Provide the (x, y) coordinate of the cell's center where the given text is located.  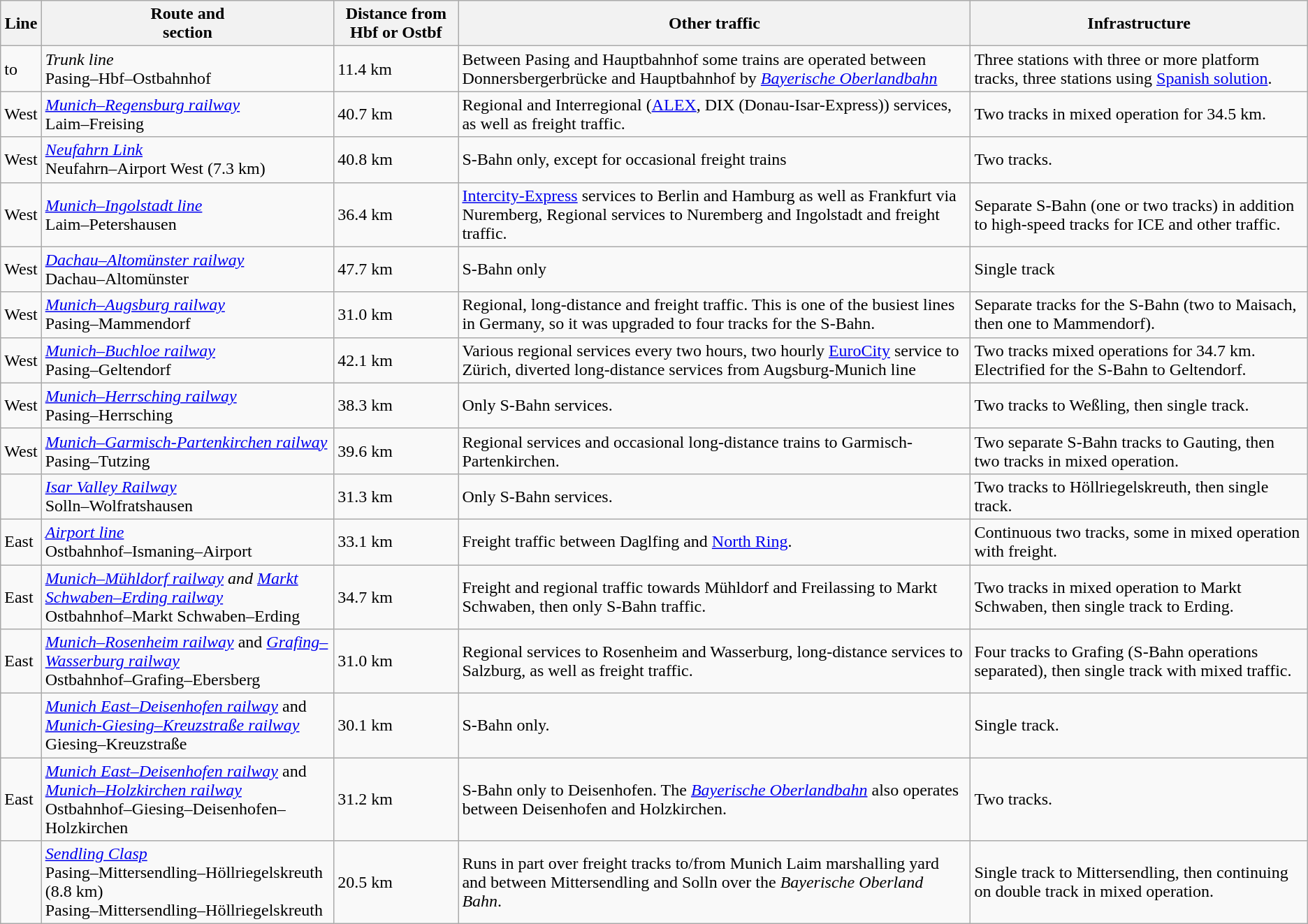
Line (21, 24)
Munich–Regensburg railwayLaim–Freising (187, 115)
Two tracks mixed operations for 34.7 km. Electrified for the S-Bahn to Geltendorf. (1139, 360)
40.7 km (396, 115)
Two separate S-Bahn tracks to Gauting, then two tracks in mixed operation. (1139, 451)
Various regional services every two hours, two hourly EuroCity service to Zürich, diverted long-distance services from Augsburg-Munich line (714, 360)
Separate S-Bahn (one or two tracks) in addition to high-speed tracks for ICE and other traffic. (1139, 214)
Continuous two tracks, some in mixed operation with freight. (1139, 542)
to (21, 68)
Munich East–Deisenhofen railway and Munich–Holzkirchen railwayOstbahnhof–Giesing–Deisenhofen–Holzkirchen (187, 799)
Munich–Garmisch-Partenkirchen railwayPasing–Tutzing (187, 451)
30.1 km (396, 726)
Munich–Buchloe railwayPasing–Geltendorf (187, 360)
Munich–Mühldorf railway and Markt Schwaben–Erding railwayOstbahnhof–Markt Schwaben–Erding (187, 596)
31.2 km (396, 799)
Between Pasing and Hauptbahnhof some trains are operated between Donnersbergerbrücke and Hauptbahnhof by Bayerische Oberlandbahn (714, 68)
Freight and regional traffic towards Mühldorf and Freilassing to Markt Schwaben, then only S-Bahn traffic. (714, 596)
Regional, long-distance and freight traffic. This is one of the busiest lines in Germany, so it was upgraded to four tracks for the S-Bahn. (714, 314)
Munich East–Deisenhofen railway and Munich-Giesing–Kreuzstraße railwayGiesing–Kreuzstraße (187, 726)
33.1 km (396, 542)
Regional services to Rosenheim and Wasserburg, long-distance services to Salzburg, as well as freight traffic. (714, 661)
Neufahrn LinkNeufahrn–Airport West (7.3 km) (187, 159)
Runs in part over freight tracks to/from Munich Laim marshalling yard and between Mittersendling and Solln over the Bayerische Oberland Bahn. (714, 883)
36.4 km (396, 214)
Two tracks to Höllriegelskreuth, then single track. (1139, 496)
42.1 km (396, 360)
Single track. (1139, 726)
Two tracks to Weßling, then single track. (1139, 405)
Two tracks in mixed operation for 34.5 km. (1139, 115)
Two tracks in mixed operation to Markt Schwaben, then single track to Erding. (1139, 596)
20.5 km (396, 883)
Four tracks to Grafing (S-Bahn operations separated), then single track with mixed traffic. (1139, 661)
Separate tracks for the S-Bahn (two to Maisach, then one to Mammendorf). (1139, 314)
Sendling ClaspPasing–Mittersendling–Höllriegelskreuth (8.8 km)Pasing–Mittersendling–Höllriegelskreuth (187, 883)
34.7 km (396, 596)
40.8 km (396, 159)
Distance from Hbf or Ostbf (396, 24)
Munich–Herrsching railwayPasing–Herrsching (187, 405)
Munich–Rosenheim railway and Grafing–Wasserburg railwayOstbahnhof–Grafing–Ebersberg (187, 661)
S-Bahn only to Deisenhofen. The Bayerische Oberlandbahn also operates between Deisenhofen and Holzkirchen. (714, 799)
Infrastructure (1139, 24)
Dachau–Altomünster railwayDachau–Altomünster (187, 270)
Isar Valley RailwaySolln–Wolfratshausen (187, 496)
Single track (1139, 270)
47.7 km (396, 270)
Three stations with three or more platform tracks, three stations using Spanish solution. (1139, 68)
Airport lineOstbahnhof–Ismaning–Airport (187, 542)
S-Bahn only (714, 270)
Trunk linePasing–Hbf–Ostbahnhof (187, 68)
Other traffic (714, 24)
Single track to Mittersendling, then continuing on double track in mixed operation. (1139, 883)
Munich–Augsburg railwayPasing–Mammendorf (187, 314)
S-Bahn only. (714, 726)
38.3 km (396, 405)
S-Bahn only, except for occasional freight trains (714, 159)
Freight traffic between Daglfing and North Ring. (714, 542)
Munich–Ingolstadt lineLaim–Petershausen (187, 214)
11.4 km (396, 68)
Regional and Interregional (ALEX, DIX (Donau-Isar-Express)) services, as well as freight traffic. (714, 115)
Regional services and occasional long-distance trains to Garmisch-Partenkirchen. (714, 451)
39.6 km (396, 451)
31.3 km (396, 496)
Route andsection (187, 24)
